Detect which cell encompasses the target text, then output its [X, Y] center coordinate. 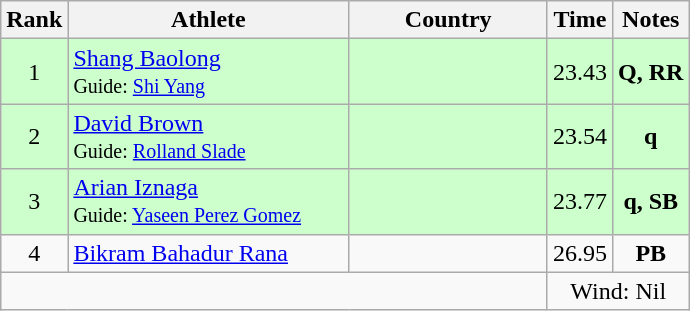
q [651, 136]
Country [448, 20]
q, SB [651, 202]
Shang BaolongGuide: Shi Yang [208, 72]
4 [34, 253]
Arian IznagaGuide: Yaseen Perez Gomez [208, 202]
Rank [34, 20]
23.54 [580, 136]
23.43 [580, 72]
1 [34, 72]
23.77 [580, 202]
Bikram Bahadur Rana [208, 253]
Q, RR [651, 72]
2 [34, 136]
David BrownGuide: Rolland Slade [208, 136]
Athlete [208, 20]
3 [34, 202]
26.95 [580, 253]
Wind: Nil [618, 291]
Notes [651, 20]
Time [580, 20]
PB [651, 253]
